Capture the cell that displays the provided text and extract its [X, Y] central coordinate. 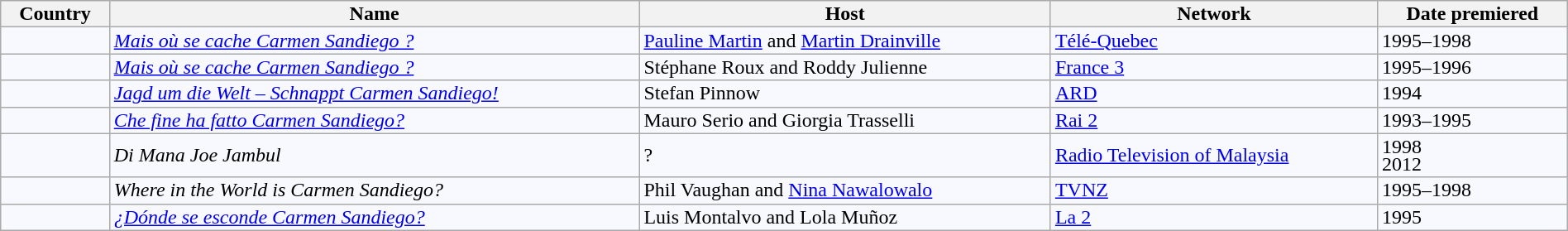
Stéphane Roux and Roddy Julienne [845, 67]
Host [845, 14]
19982012 [1472, 156]
Date premiered [1472, 14]
Pauline Martin and Martin Drainville [845, 41]
Country [55, 14]
1995–1996 [1472, 67]
La 2 [1214, 217]
¿Dónde se esconde Carmen Sandiego? [374, 217]
Where in the World is Carmen Sandiego? [374, 190]
Radio Television of Malaysia [1214, 156]
Che fine ha fatto Carmen Sandiego? [374, 120]
Di Mana Joe Jambul [374, 156]
ARD [1214, 94]
Luis Montalvo and Lola Muñoz [845, 217]
1993–1995 [1472, 120]
Mauro Serio and Giorgia Trasselli [845, 120]
Télé-Quebec [1214, 41]
Network [1214, 14]
TVNZ [1214, 190]
1995 [1472, 217]
? [845, 156]
Stefan Pinnow [845, 94]
Jagd um die Welt – Schnappt Carmen Sandiego! [374, 94]
1994 [1472, 94]
Name [374, 14]
Rai 2 [1214, 120]
Phil Vaughan and Nina Nawalowalo [845, 190]
France 3 [1214, 67]
